Find where the given text appears and provide that cell's center as [X, Y] coordinate. 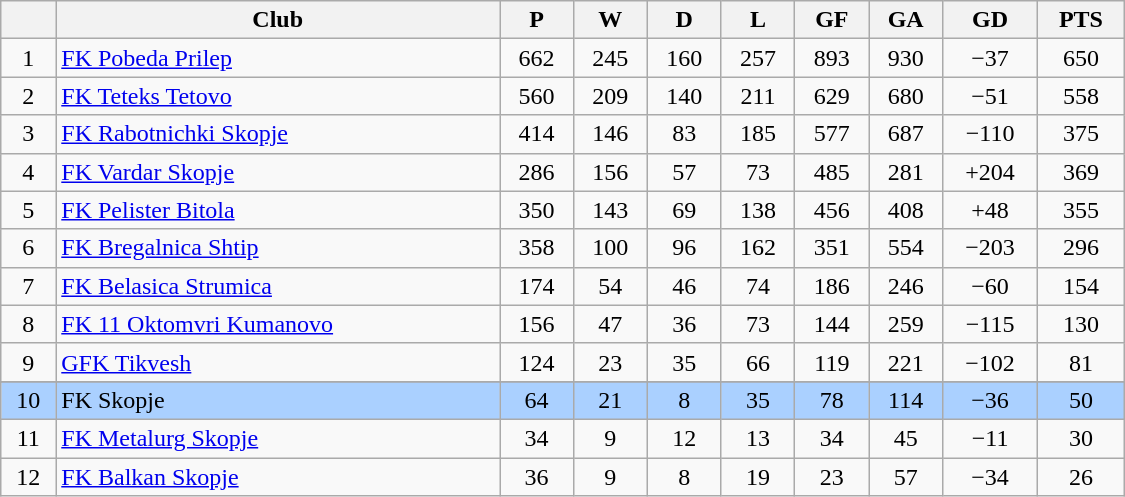
3 [28, 134]
47 [610, 324]
355 [1082, 210]
160 [684, 58]
FK Balkan Skopje [278, 477]
257 [758, 58]
W [610, 20]
554 [906, 248]
296 [1082, 248]
74 [758, 286]
650 [1082, 58]
−51 [990, 96]
162 [758, 248]
351 [832, 248]
138 [758, 210]
143 [610, 210]
1 [28, 58]
FK Bregalnica Shtip [278, 248]
L [758, 20]
30 [1082, 438]
FK Teteks Tetovo [278, 96]
13 [758, 438]
−34 [990, 477]
45 [906, 438]
154 [1082, 286]
358 [537, 248]
146 [610, 134]
GA [906, 20]
558 [1082, 96]
FK Vardar Skopje [278, 172]
−102 [990, 362]
408 [906, 210]
5 [28, 210]
−115 [990, 324]
174 [537, 286]
629 [832, 96]
209 [610, 96]
+204 [990, 172]
246 [906, 286]
−110 [990, 134]
11 [28, 438]
375 [1082, 134]
144 [832, 324]
286 [537, 172]
Club [278, 20]
FK Metalurg Skopje [278, 438]
369 [1082, 172]
259 [906, 324]
81 [1082, 362]
185 [758, 134]
414 [537, 134]
−203 [990, 248]
26 [1082, 477]
662 [537, 58]
6 [28, 248]
680 [906, 96]
186 [832, 286]
211 [758, 96]
FK Skopje [278, 400]
221 [906, 362]
119 [832, 362]
577 [832, 134]
FK Rabotnichki Skopje [278, 134]
560 [537, 96]
687 [906, 134]
930 [906, 58]
350 [537, 210]
66 [758, 362]
83 [684, 134]
114 [906, 400]
PTS [1082, 20]
GD [990, 20]
46 [684, 286]
50 [1082, 400]
245 [610, 58]
−37 [990, 58]
64 [537, 400]
−60 [990, 286]
124 [537, 362]
−11 [990, 438]
FK Belasica Strumica [278, 286]
100 [610, 248]
2 [28, 96]
GF [832, 20]
21 [610, 400]
69 [684, 210]
78 [832, 400]
4 [28, 172]
GFK Tikvesh [278, 362]
+48 [990, 210]
893 [832, 58]
96 [684, 248]
10 [28, 400]
19 [758, 477]
FK Pobeda Prilep [278, 58]
7 [28, 286]
54 [610, 286]
130 [1082, 324]
281 [906, 172]
485 [832, 172]
456 [832, 210]
D [684, 20]
P [537, 20]
FK Pelister Bitola [278, 210]
140 [684, 96]
−36 [990, 400]
FK 11 Oktomvri Kumanovo [278, 324]
